From the cell containing the given text, extract its center point as [x, y] coordinate. 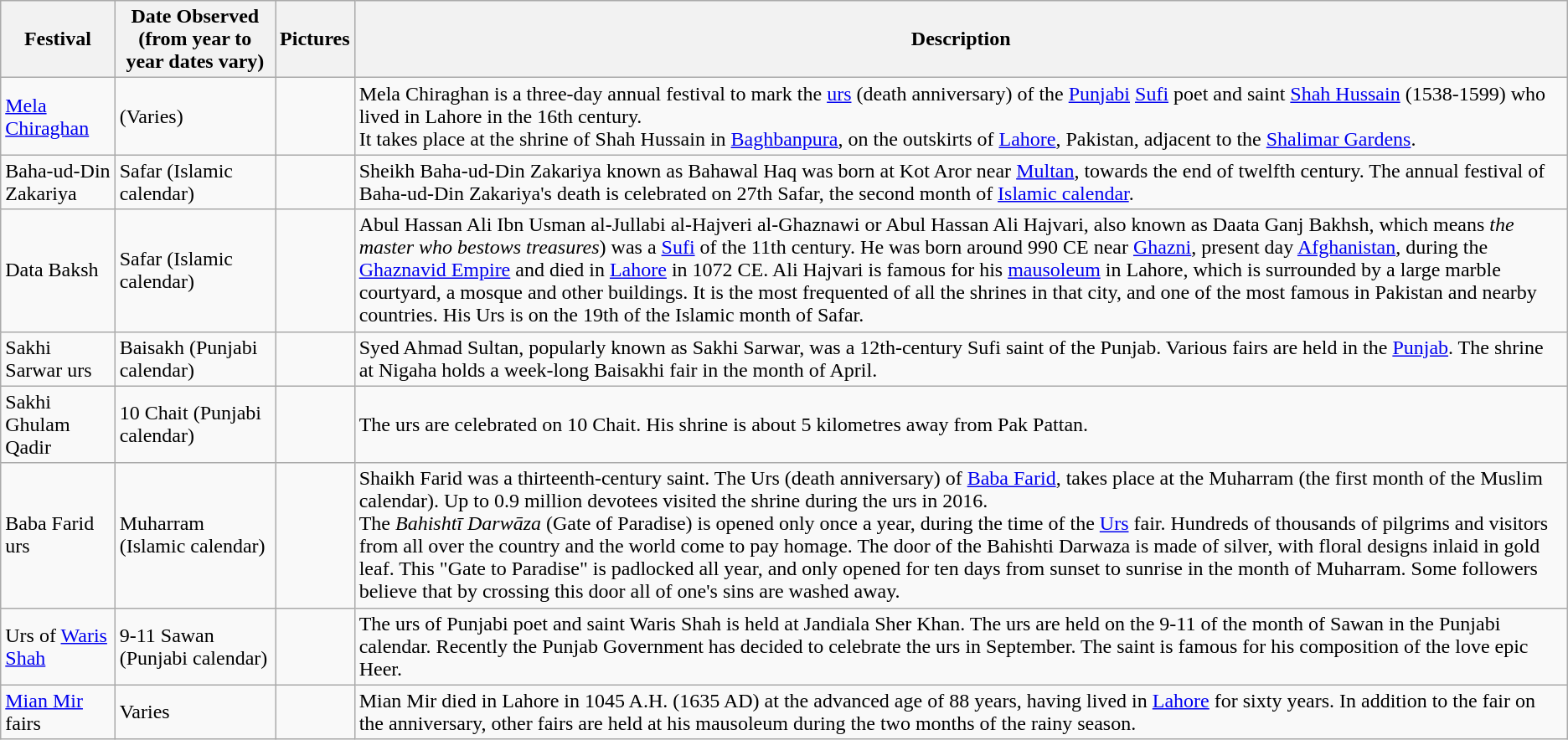
Baba Farid urs [58, 536]
Pictures [315, 39]
Mian Mir fairs [58, 712]
Festival [58, 39]
Mela Chiraghan [58, 116]
(Varies) [194, 116]
Baha-ud-Din Zakariya [58, 182]
Date Observed (from year to year dates vary) [194, 39]
The urs are celebrated on 10 Chait. His shrine is about 5 kilometres away from Pak Pattan. [961, 424]
Data Baksh [58, 270]
Baisakh (Punjabi calendar) [194, 358]
10 Chait (Punjabi calendar) [194, 424]
Sakhi Sarwar urs [58, 358]
Muharram (Islamic calendar) [194, 536]
Urs of Waris Shah [58, 646]
Description [961, 39]
Sakhi Ghulam Qadir [58, 424]
Varies [194, 712]
9-11 Sawan (Punjabi calendar) [194, 646]
